Provide the (x, y) coordinate of the cell's center where the given text is located.  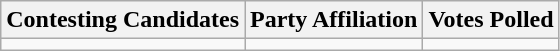
Party Affiliation (334, 20)
Contesting Candidates (123, 20)
Votes Polled (491, 20)
